Scan for the cell matching the given text and deliver its (X, Y) coordinate at center. 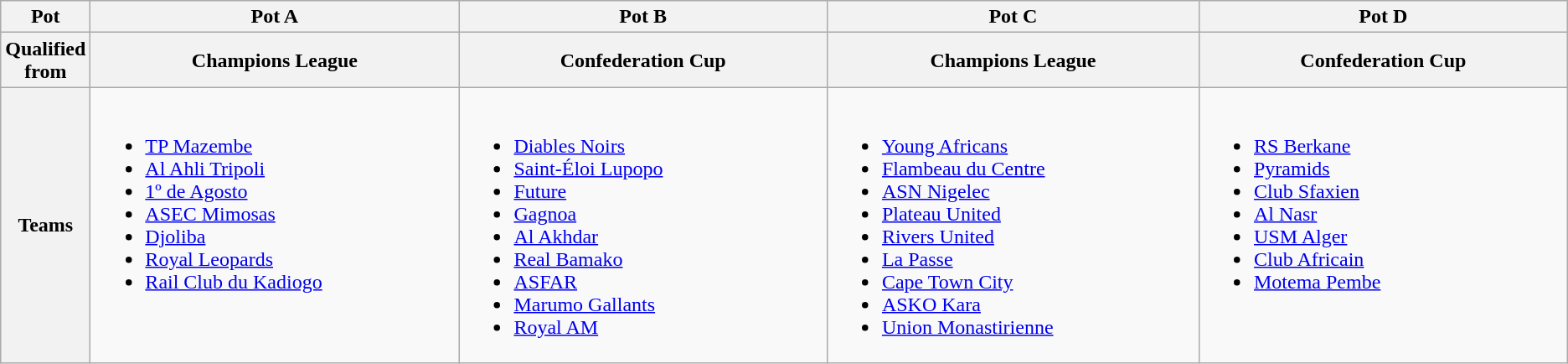
RS Berkane Pyramids Club Sfaxien Al Nasr USM Alger Club Africain Motema Pembe (1383, 225)
Pot B (643, 17)
Pot (45, 17)
Qualified from (45, 60)
Young Africans Flambeau du Centre ASN Nigelec Plateau United Rivers United La Passe Cape Town City ASKO Kara Union Monastirienne (1013, 225)
Pot A (275, 17)
Pot C (1013, 17)
Diables Noirs Saint-Éloi Lupopo Future Gagnoa Al Akhdar Real Bamako ASFAR Marumo Gallants Royal AM (643, 225)
Teams (45, 225)
Pot D (1383, 17)
TP Mazembe Al Ahli Tripoli 1º de Agosto ASEC Mimosas Djoliba Royal Leopards Rail Club du Kadiogo (275, 225)
